From the cell containing the given text, extract its center point as (x, y) coordinate. 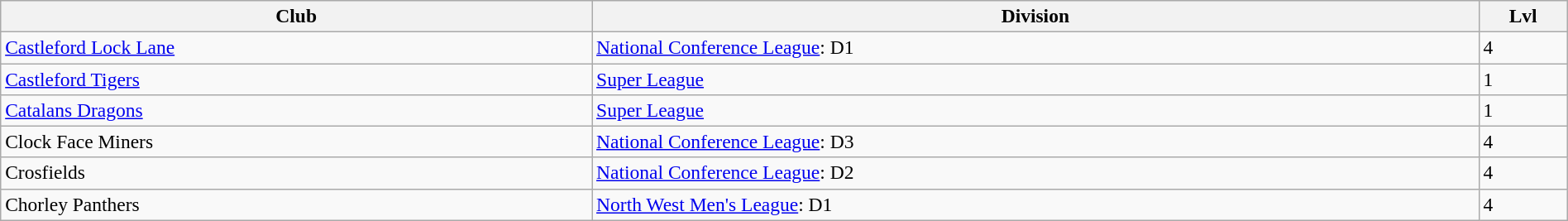
Chorley Panthers (296, 204)
Crosfields (296, 173)
Castleford Tigers (296, 79)
National Conference League: D1 (1035, 47)
Castleford Lock Lane (296, 47)
Club (296, 16)
National Conference League: D3 (1035, 142)
Clock Face Miners (296, 142)
Division (1035, 16)
Catalans Dragons (296, 110)
National Conference League: D2 (1035, 173)
North West Men's League: D1 (1035, 204)
Lvl (1523, 16)
